From the cell containing the given text, extract its center point as (X, Y) coordinate. 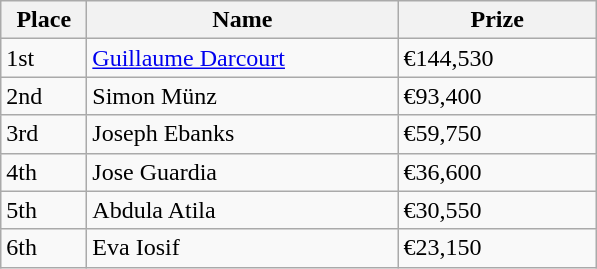
6th (44, 248)
€36,600 (498, 172)
2nd (44, 96)
Place (44, 20)
Jose Guardia (242, 172)
€23,150 (498, 248)
Joseph Ebanks (242, 134)
Abdula Atila (242, 210)
Name (242, 20)
4th (44, 172)
Eva Iosif (242, 248)
3rd (44, 134)
1st (44, 58)
5th (44, 210)
Guillaume Darcourt (242, 58)
€59,750 (498, 134)
Simon Münz (242, 96)
€30,550 (498, 210)
Prize (498, 20)
€144,530 (498, 58)
€93,400 (498, 96)
